Scan for the cell matching the given text and deliver its (X, Y) coordinate at center. 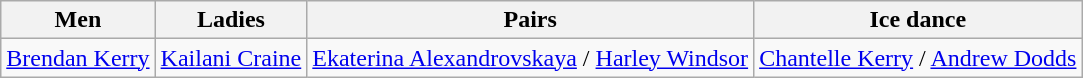
Kailani Craine (231, 58)
Brendan Kerry (78, 58)
Ladies (231, 20)
Chantelle Kerry / Andrew Dodds (918, 58)
Ekaterina Alexandrovskaya / Harley Windsor (530, 58)
Ice dance (918, 20)
Pairs (530, 20)
Men (78, 20)
